Detect which cell encompasses the target text, then output its (X, Y) center coordinate. 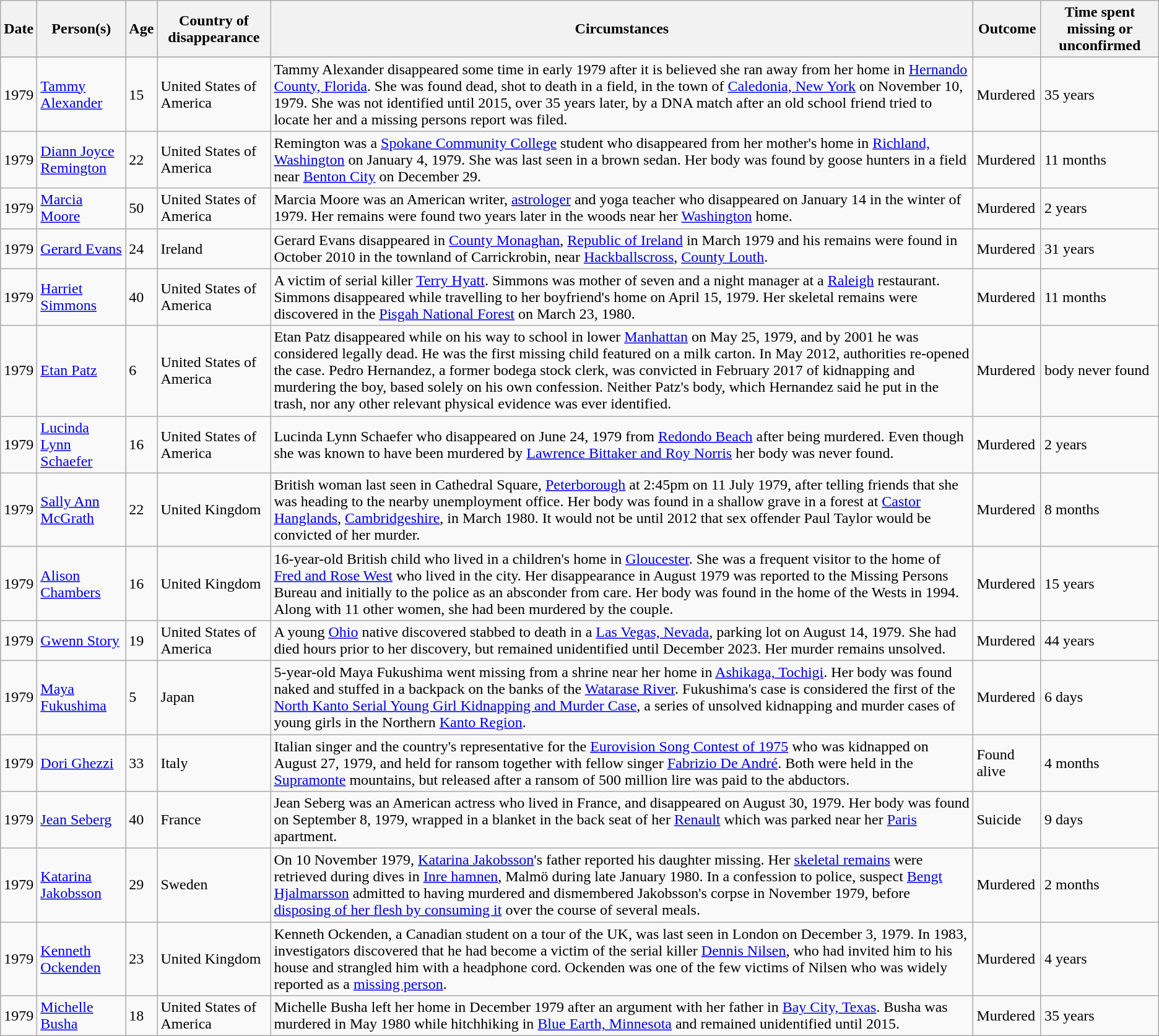
6 days (1100, 697)
Suicide (1007, 820)
Tammy Alexander (82, 94)
18 (141, 1016)
Date (19, 29)
24 (141, 249)
Alison Chambers (82, 583)
4 years (1100, 959)
Marcia Moore (82, 208)
5 (141, 697)
4 months (1100, 762)
Harriet Simmons (82, 297)
29 (141, 885)
Found alive (1007, 762)
Katarina Jakobsson (82, 885)
Italy (214, 762)
Sweden (214, 885)
44 years (1100, 640)
8 months (1100, 510)
France (214, 820)
Sally Ann McGrath (82, 510)
Japan (214, 697)
23 (141, 959)
Time spent missing or unconfirmed (1100, 29)
Kenneth Ockenden (82, 959)
31 years (1100, 249)
Outcome (1007, 29)
Etan Patz (82, 371)
9 days (1100, 820)
body never found (1100, 371)
Jean Seberg (82, 820)
Maya Fukushima (82, 697)
Gwenn Story (82, 640)
Circumstances (622, 29)
Dori Ghezzi (82, 762)
50 (141, 208)
15 (141, 94)
2 months (1100, 885)
19 (141, 640)
15 years (1100, 583)
Gerard Evans (82, 249)
Michelle Busha (82, 1016)
33 (141, 762)
Lucinda Lynn Schaefer (82, 444)
Person(s) (82, 29)
Age (141, 29)
6 (141, 371)
Diann Joyce Remington (82, 160)
Country of disappearance (214, 29)
Ireland (214, 249)
